Determine the (x, y) coordinate at the center of the cell enclosing the given text.  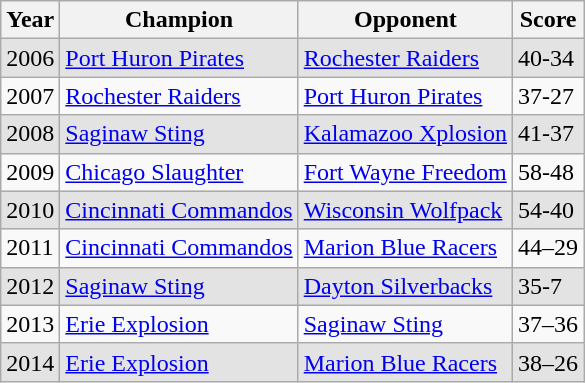
Score (548, 20)
Kalamazoo Xplosion (405, 134)
Wisconsin Wolfpack (405, 210)
35-7 (548, 286)
2009 (30, 172)
2008 (30, 134)
Opponent (405, 20)
Dayton Silverbacks (405, 286)
2010 (30, 210)
2014 (30, 362)
41-37 (548, 134)
Chicago Slaughter (179, 172)
2013 (30, 324)
2011 (30, 248)
37–36 (548, 324)
2006 (30, 58)
2012 (30, 286)
54-40 (548, 210)
58-48 (548, 172)
Year (30, 20)
44–29 (548, 248)
37-27 (548, 96)
Champion (179, 20)
2007 (30, 96)
40-34 (548, 58)
38–26 (548, 362)
Fort Wayne Freedom (405, 172)
